Output the [x, y] coordinate of the center of the cell containing the given text.  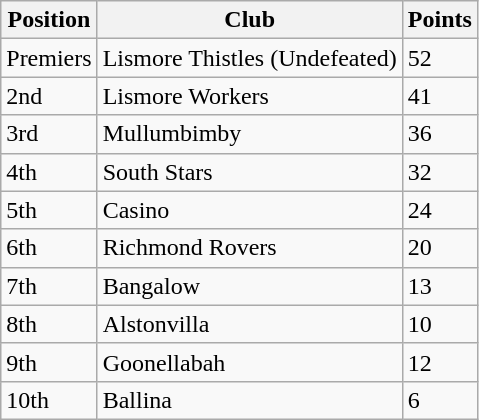
South Stars [250, 172]
32 [440, 172]
41 [440, 96]
Mullumbimby [250, 134]
6 [440, 400]
4th [49, 172]
13 [440, 286]
Ballina [250, 400]
Position [49, 20]
Club [250, 20]
6th [49, 248]
20 [440, 248]
Richmond Rovers [250, 248]
5th [49, 210]
Alstonvilla [250, 324]
Premiers [49, 58]
24 [440, 210]
52 [440, 58]
36 [440, 134]
9th [49, 362]
Casino [250, 210]
8th [49, 324]
Points [440, 20]
10th [49, 400]
7th [49, 286]
Bangalow [250, 286]
Lismore Workers [250, 96]
12 [440, 362]
10 [440, 324]
2nd [49, 96]
3rd [49, 134]
Goonellabah [250, 362]
Lismore Thistles (Undefeated) [250, 58]
